Output the (X, Y) coordinate of the center of the cell containing the given text.  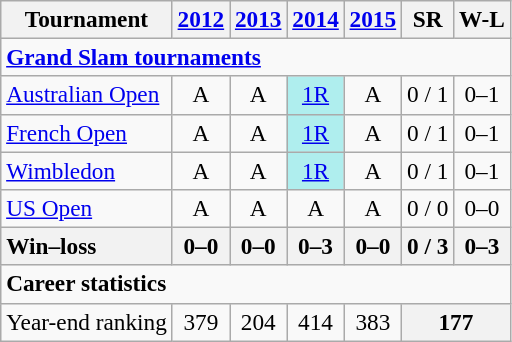
2014 (316, 19)
0 / 3 (428, 246)
Year-end ranking (86, 322)
US Open (86, 208)
Grand Slam tournaments (256, 57)
French Open (86, 133)
Tournament (86, 19)
SR (428, 19)
Career statistics (256, 284)
2015 (372, 19)
W-L (482, 19)
383 (372, 322)
204 (258, 322)
Win–loss (86, 246)
Wimbledon (86, 170)
379 (200, 322)
177 (456, 322)
414 (316, 322)
0 / 0 (428, 208)
2012 (200, 19)
2013 (258, 19)
Australian Open (86, 95)
